Return (X, Y) of the center of cell containing provided text 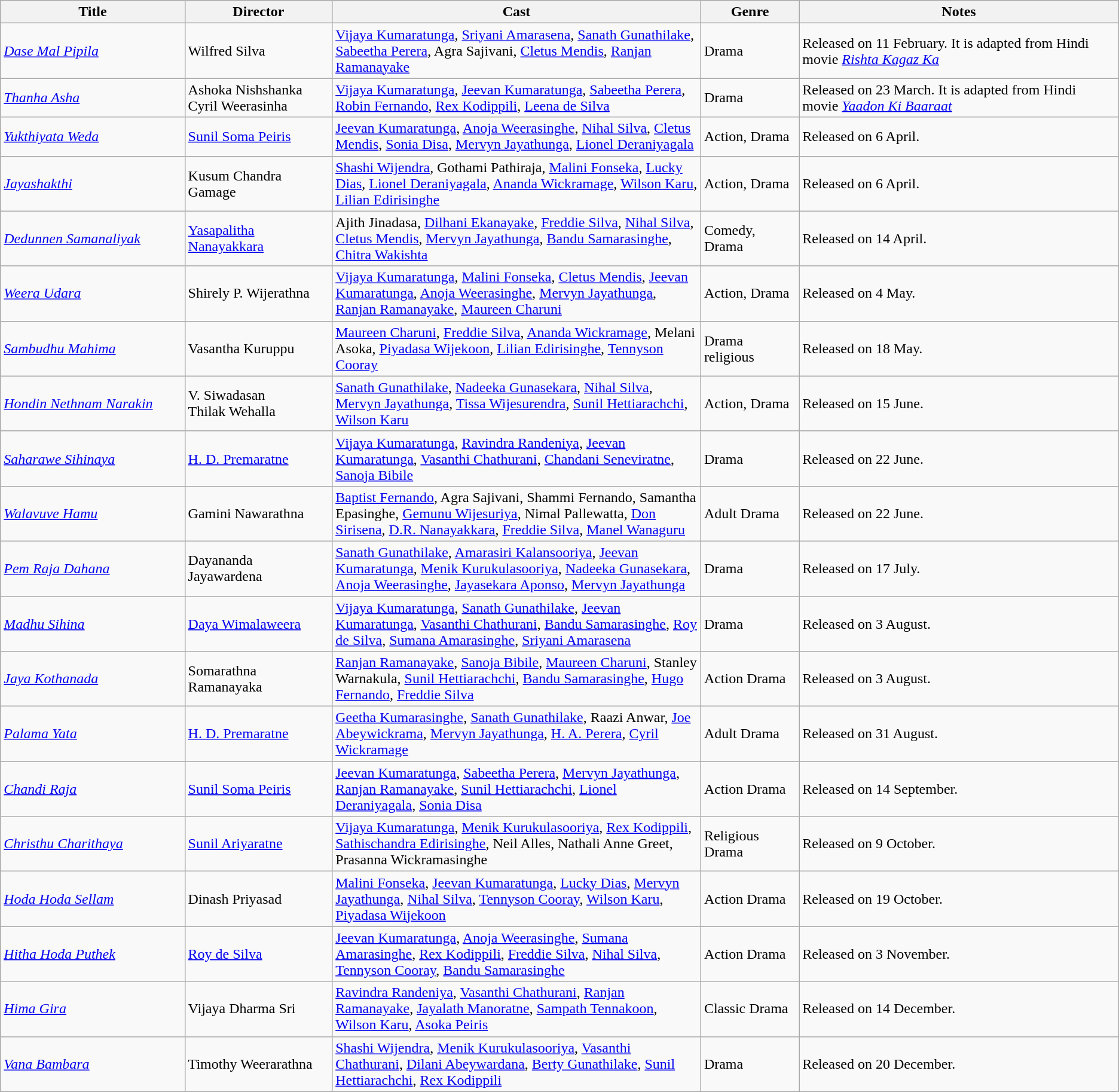
Vijaya Kumaratunga, Sriyani Amarasena, Sanath Gunathilake, Sabeetha Perera, Agra Sajivani, Cletus Mendis, Ranjan Ramanayake (516, 51)
Thanha Asha (93, 98)
Released on 20 December. (959, 1064)
Sunil Ariyaratne (258, 844)
Vijaya Kumaratunga, Ravindra Randeniya, Jeevan Kumaratunga, Vasanthi Chathurani, Chandani Seneviratne, Sanoja Bibile (516, 458)
Released on 14 September. (959, 789)
Shashi Wijendra, Gothami Pathiraja, Malini Fonseka, Lucky Dias, Lionel Deraniyagala, Ananda Wickramage, Wilson Karu, Lilian Edirisinghe (516, 183)
Vijaya Dharma Sri (258, 1009)
Released on 15 June. (959, 403)
Released on 11 February. It is adapted from Hindi movie Rishta Kagaz Ka (959, 51)
Shirely P. Wijerathna (258, 293)
Dinash Priyasad (258, 899)
Palama Yata (93, 734)
Jeevan Kumaratunga, Anoja Weerasinghe, Nihal Silva, Cletus Mendis, Sonia Disa, Mervyn Jayathunga, Lionel Deraniyagala (516, 136)
Jeevan Kumaratunga, Sabeetha Perera, Mervyn Jayathunga, Ranjan Ramanayake, Sunil Hettiarachchi, Lionel Deraniyagala, Sonia Disa (516, 789)
Genre (750, 12)
Released on 31 August. (959, 734)
Chandi Raja (93, 789)
Title (93, 12)
Hoda Hoda Sellam (93, 899)
Released on 17 July. (959, 568)
Walavuve Hamu (93, 513)
Ajith Jinadasa, Dilhani Ekanayake, Freddie Silva, Nihal Silva, Cletus Mendis, Mervyn Jayathunga, Bandu Samarasinghe, Chitra Wakishta (516, 238)
Gamini Nawarathna (258, 513)
Yukthiyata Weda (93, 136)
Released on 14 December. (959, 1009)
Pem Raja Dahana (93, 568)
Notes (959, 12)
Ravindra Randeniya, Vasanthi Chathurani, Ranjan Ramanayake, Jayalath Manoratne, Sampath Tennakoon, Wilson Karu, Asoka Peiris (516, 1009)
Religious Drama (750, 844)
Malini Fonseka, Jeevan Kumaratunga, Lucky Dias, Mervyn Jayathunga, Nihal Silva, Tennyson Cooray, Wilson Karu, Piyadasa Wijekoon (516, 899)
Vijaya Kumaratunga, Malini Fonseka, Cletus Mendis, Jeevan Kumaratunga, Anoja Weerasinghe, Mervyn Jayathunga, Ranjan Ramanayake, Maureen Charuni (516, 293)
Ashoka Nishshanka Cyril Weerasinha (258, 98)
Hitha Hoda Puthek (93, 954)
Kusum Chandra Gamage (258, 183)
Released on 3 November. (959, 954)
Dase Mal Pipila (93, 51)
Yasapalitha Nanayakkara (258, 238)
Christhu Charithaya (93, 844)
Released on 23 March. It is adapted from Hindi movie Yaadon Ki Baaraat (959, 98)
Hima Gira (93, 1009)
Jayashakthi (93, 183)
Maureen Charuni, Freddie Silva, Ananda Wickramage, Melani Asoka, Piyadasa Wijekoon, Lilian Edirisinghe, Tennyson Cooray (516, 348)
Somarathna Ramanayaka (258, 679)
Released on 4 May. (959, 293)
Sambudhu Mahima (93, 348)
Weera Udara (93, 293)
Shashi Wijendra, Menik Kurukulasooriya, Vasanthi Chathurani, Dilani Abeywardana, Berty Gunathilake, Sunil Hettiarachchi, Rex Kodippili (516, 1064)
Vana Bambara (93, 1064)
Released on 19 October. (959, 899)
Comedy, Drama (750, 238)
Drama religious (750, 348)
Vasantha Kuruppu (258, 348)
Jaya Kothanada (93, 679)
Roy de Silva (258, 954)
Dayananda Jayawardena (258, 568)
Director (258, 12)
Released on 9 October. (959, 844)
Released on 14 April. (959, 238)
Hondin Nethnam Narakin (93, 403)
V. Siwadasan Thilak Wehalla (258, 403)
Madhu Sihina (93, 624)
Released on 18 May. (959, 348)
Vijaya Kumaratunga, Menik Kurukulasooriya, Rex Kodippili, Sathischandra Edirisinghe, Neil Alles, Nathali Anne Greet, Prasanna Wickramasinghe (516, 844)
Sanath Gunathilake, Nadeeka Gunasekara, Nihal Silva, Mervyn Jayathunga, Tissa Wijesurendra, Sunil Hettiarachchi, Wilson Karu (516, 403)
Classic Drama (750, 1009)
Geetha Kumarasinghe, Sanath Gunathilake, Raazi Anwar, Joe Abeywickrama, Mervyn Jayathunga, H. A. Perera, Cyril Wickramage (516, 734)
Wilfred Silva (258, 51)
Ranjan Ramanayake, Sanoja Bibile, Maureen Charuni, Stanley Warnakula, Sunil Hettiarachchi, Bandu Samarasinghe, Hugo Fernando, Freddie Silva (516, 679)
Jeevan Kumaratunga, Anoja Weerasinghe, Sumana Amarasinghe, Rex Kodippili, Freddie Silva, Nihal Silva, Tennyson Cooray, Bandu Samarasinghe (516, 954)
Saharawe Sihinaya (93, 458)
Daya Wimalaweera (258, 624)
Vijaya Kumaratunga, Jeevan Kumaratunga, Sabeetha Perera, Robin Fernando, Rex Kodippili, Leena de Silva (516, 98)
Timothy Weerarathna (258, 1064)
Cast (516, 12)
Dedunnen Samanaliyak (93, 238)
